For the text-containing cell, return its midpoint in [X, Y] coordinate format. 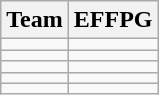
Team [35, 20]
EFFPG [113, 20]
